Return [X, Y] of the center of cell containing provided text 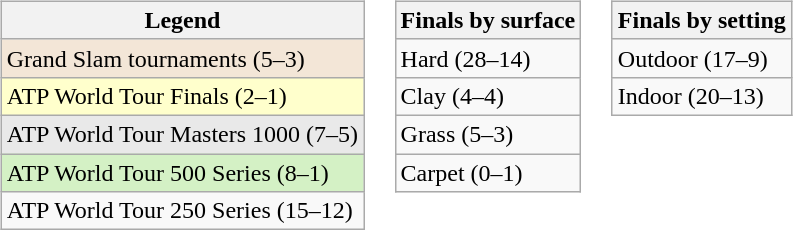
Grand Slam tournaments (5–3) [182, 58]
ATP World Tour Masters 1000 (7–5) [182, 134]
Finals by setting [702, 20]
ATP World Tour 250 Series (15–12) [182, 211]
Finals by surface [488, 20]
Indoor (20–13) [702, 96]
ATP World Tour Finals (2–1) [182, 96]
Grass (5–3) [488, 134]
Legend [182, 20]
Clay (4–4) [488, 96]
Outdoor (17–9) [702, 58]
Hard (28–14) [488, 58]
ATP World Tour 500 Series (8–1) [182, 173]
Carpet (0–1) [488, 173]
